Output the (x, y) coordinate of the center of the cell containing the given text.  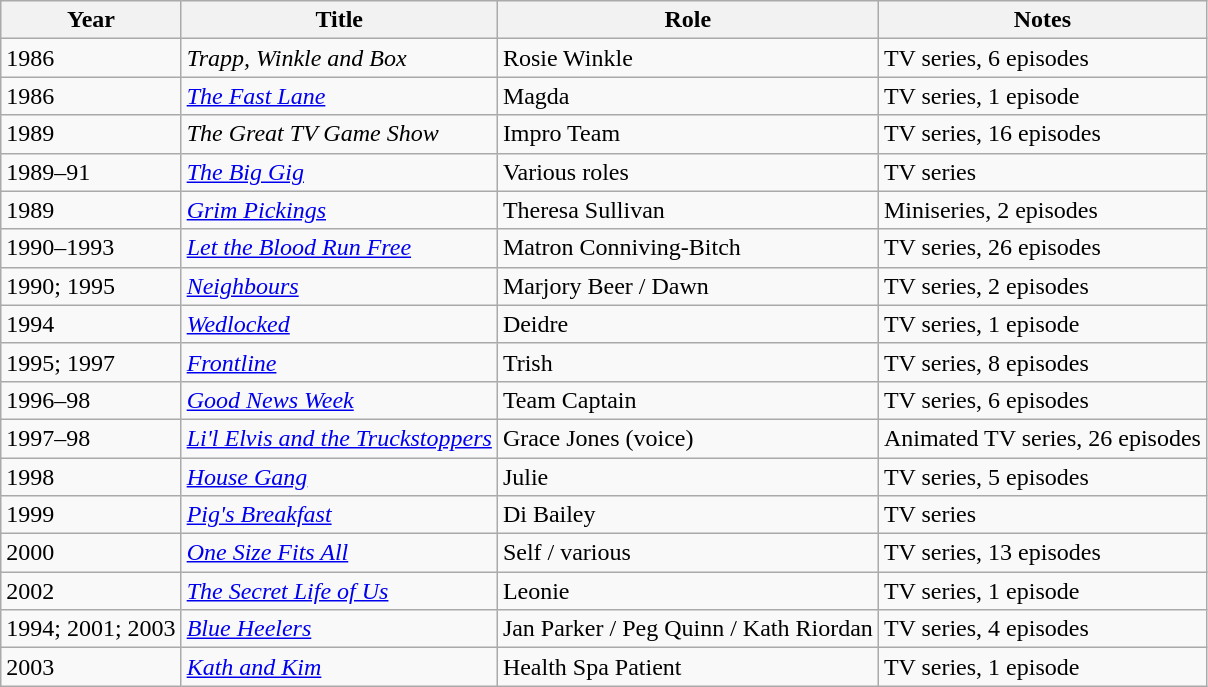
The Big Gig (339, 172)
Trapp, Winkle and Box (339, 58)
1995; 1997 (91, 362)
Li'l Elvis and the Truckstoppers (339, 438)
TV series, 2 episodes (1042, 286)
TV series, 5 episodes (1042, 477)
Frontline (339, 362)
The Secret Life of Us (339, 591)
Impro Team (688, 134)
2000 (91, 553)
The Great TV Game Show (339, 134)
Title (339, 20)
Animated TV series, 26 episodes (1042, 438)
Rosie Winkle (688, 58)
2003 (91, 667)
Team Captain (688, 400)
Trish (688, 362)
Year (91, 20)
Jan Parker / Peg Quinn / Kath Riordan (688, 629)
Various roles (688, 172)
Health Spa Patient (688, 667)
Wedlocked (339, 324)
Good News Week (339, 400)
2002 (91, 591)
TV series, 16 episodes (1042, 134)
Neighbours (339, 286)
Theresa Sullivan (688, 210)
Blue Heelers (339, 629)
One Size Fits All (339, 553)
Julie (688, 477)
Miniseries, 2 episodes (1042, 210)
1994 (91, 324)
Role (688, 20)
1990–1993 (91, 248)
1994; 2001; 2003 (91, 629)
1997–98 (91, 438)
Matron Conniving-Bitch (688, 248)
Deidre (688, 324)
1989–91 (91, 172)
1999 (91, 515)
Let the Blood Run Free (339, 248)
Grim Pickings (339, 210)
Notes (1042, 20)
Magda (688, 96)
Kath and Kim (339, 667)
The Fast Lane (339, 96)
1996–98 (91, 400)
TV series, 26 episodes (1042, 248)
Pig's Breakfast (339, 515)
Di Bailey (688, 515)
Leonie (688, 591)
Grace Jones (voice) (688, 438)
TV series, 13 episodes (1042, 553)
House Gang (339, 477)
1990; 1995 (91, 286)
TV series, 8 episodes (1042, 362)
Self / various (688, 553)
Marjory Beer / Dawn (688, 286)
TV series, 4 episodes (1042, 629)
1998 (91, 477)
